Locate the cell with the specified text and output its (X, Y) center coordinate. 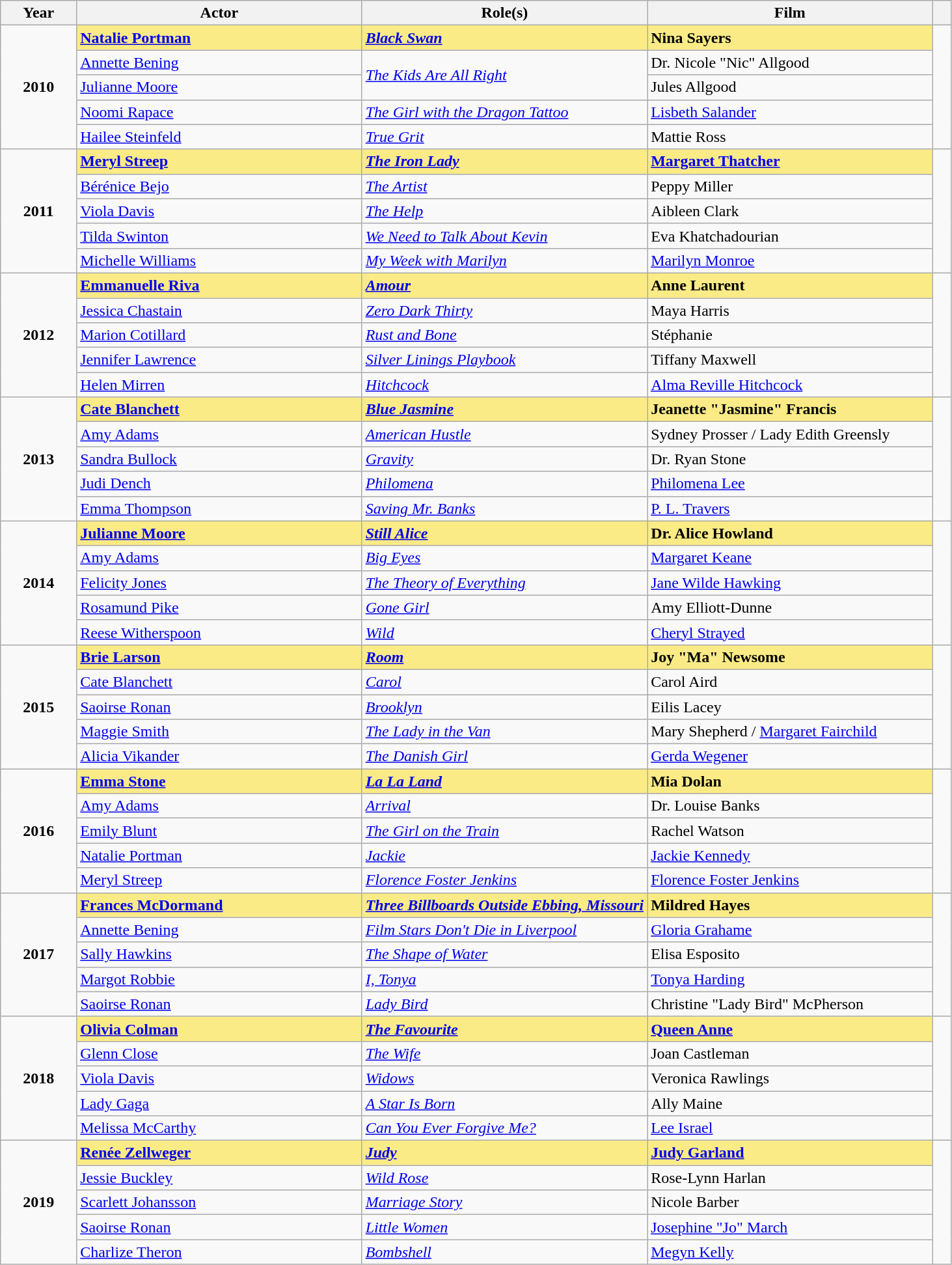
Joy "Ma" Newsome (790, 657)
Dr. Alice Howland (790, 533)
The Danish Girl (504, 757)
Amour (504, 285)
Renée Zellweger (219, 1153)
Eva Khatchadourian (790, 236)
The Kids Are All Right (504, 75)
Gone Girl (504, 607)
Still Alice (504, 533)
Can You Ever Forgive Me? (504, 1128)
Megyn Kelly (790, 1252)
My Week with Marilyn (504, 260)
Nicole Barber (790, 1202)
The Lady in the Van (504, 732)
Maggie Smith (219, 732)
Stéphanie (790, 335)
Tiffany Maxwell (790, 360)
Felicity Jones (219, 583)
The Artist (504, 186)
Film Stars Don't Die in Liverpool (504, 930)
2014 (39, 583)
True Grit (504, 137)
Hailee Steinfeld (219, 137)
Emma Thompson (219, 508)
P. L. Travers (790, 508)
Silver Linings Playbook (504, 360)
2018 (39, 1078)
Wild (504, 632)
Rachel Watson (790, 831)
Eilis Lacey (790, 706)
Gerda Wegener (790, 757)
Marilyn Monroe (790, 260)
We Need to Talk About Kevin (504, 236)
Philomena Lee (790, 484)
Reese Witherspoon (219, 632)
Tilda Swinton (219, 236)
Rust and Bone (504, 335)
Elisa Esposito (790, 954)
Jessie Buckley (219, 1178)
Lee Israel (790, 1128)
Brooklyn (504, 706)
Carol Aird (790, 682)
Scarlett Johansson (219, 1202)
Margaret Keane (790, 558)
Black Swan (504, 38)
Big Eyes (504, 558)
Alicia Vikander (219, 757)
Little Women (504, 1227)
Dr. Louise Banks (790, 806)
2017 (39, 954)
Jane Wilde Hawking (790, 583)
Dr. Nicole "Nic" Allgood (790, 63)
Glenn Close (219, 1053)
Emily Blunt (219, 831)
Arrival (504, 806)
Jackie Kennedy (790, 855)
Carol (504, 682)
Rosamund Pike (219, 607)
Brie Larson (219, 657)
Noomi Rapace (219, 112)
Role(s) (504, 13)
American Hustle (504, 434)
Bérénice Bejo (219, 186)
2013 (39, 459)
Joan Castleman (790, 1053)
Dr. Ryan Stone (790, 459)
Saving Mr. Banks (504, 508)
2019 (39, 1202)
Philomena (504, 484)
Room (504, 657)
Mildred Hayes (790, 905)
Tonya Harding (790, 979)
The Theory of Everything (504, 583)
2011 (39, 211)
Jennifer Lawrence (219, 360)
Mattie Ross (790, 137)
I, Tonya (504, 979)
Blue Jasmine (504, 410)
Olivia Colman (219, 1029)
Anne Laurent (790, 285)
Aibleen Clark (790, 211)
Frances McDormand (219, 905)
The Girl with the Dragon Tattoo (504, 112)
Rose-Lynn Harlan (790, 1178)
Michelle Williams (219, 260)
Emma Stone (219, 781)
Ally Maine (790, 1104)
2016 (39, 831)
Jackie (504, 855)
Josephine "Jo" March (790, 1227)
The Shape of Water (504, 954)
Three Billboards Outside Ebbing, Missouri (504, 905)
Emmanuelle Riva (219, 285)
Judi Dench (219, 484)
Wild Rose (504, 1178)
Lady Gaga (219, 1104)
Sandra Bullock (219, 459)
Peppy Miller (790, 186)
Charlize Theron (219, 1252)
The Wife (504, 1053)
Year (39, 13)
Nina Sayers (790, 38)
Jules Allgood (790, 87)
Marion Cotillard (219, 335)
La La Land (504, 781)
Widows (504, 1078)
Amy Elliott-Dunne (790, 607)
Jessica Chastain (219, 311)
Lisbeth Salander (790, 112)
2015 (39, 706)
Marriage Story (504, 1202)
Veronica Rawlings (790, 1078)
Cheryl Strayed (790, 632)
The Help (504, 211)
Sally Hawkins (219, 954)
Film (790, 13)
Judy Garland (790, 1153)
Helen Mirren (219, 385)
Maya Harris (790, 311)
Alma Reville Hitchcock (790, 385)
Mia Dolan (790, 781)
Gravity (504, 459)
Margot Robbie (219, 979)
Hitchcock (504, 385)
The Favourite (504, 1029)
2012 (39, 335)
Lady Bird (504, 1004)
Christine "Lady Bird" McPherson (790, 1004)
The Girl on the Train (504, 831)
Margaret Thatcher (790, 161)
The Iron Lady (504, 161)
A Star Is Born (504, 1104)
Gloria Grahame (790, 930)
Sydney Prosser / Lady Edith Greensly (790, 434)
Judy (504, 1153)
Bombshell (504, 1252)
Melissa McCarthy (219, 1128)
2010 (39, 87)
Queen Anne (790, 1029)
Mary Shepherd / Margaret Fairchild (790, 732)
Zero Dark Thirty (504, 311)
Jeanette "Jasmine" Francis (790, 410)
Actor (219, 13)
